Detect which cell encompasses the target text, then output its (X, Y) center coordinate. 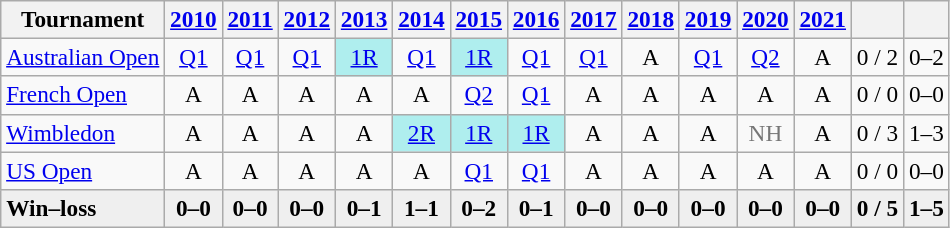
2013 (364, 19)
2020 (766, 19)
2015 (478, 19)
2014 (422, 19)
0 / 3 (877, 133)
Australian Open (83, 57)
2011 (250, 19)
2010 (194, 19)
NH (766, 133)
Tournament (83, 19)
1–5 (927, 208)
1–1 (422, 208)
2016 (536, 19)
Wimbledon (83, 133)
1–3 (927, 133)
2021 (822, 19)
US Open (83, 170)
2012 (306, 19)
2R (422, 133)
Win–loss (83, 208)
French Open (83, 95)
2019 (708, 19)
0 / 5 (877, 208)
2017 (594, 19)
0 / 2 (877, 57)
2018 (650, 19)
